Capture the cell that displays the provided text and extract its [X, Y] central coordinate. 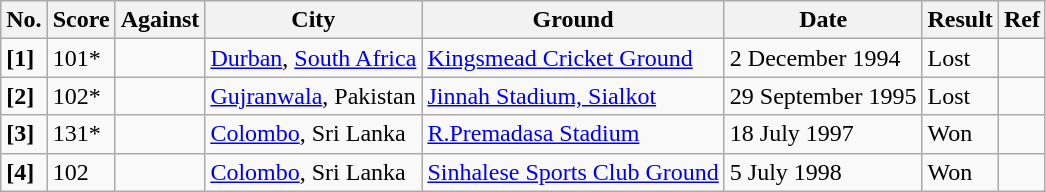
101* [81, 58]
18 July 1997 [823, 134]
[2] [24, 96]
[3] [24, 134]
Against [160, 20]
29 September 1995 [823, 96]
Kingsmead Cricket Ground [573, 58]
Gujranwala, Pakistan [314, 96]
2 December 1994 [823, 58]
102* [81, 96]
Date [823, 20]
131* [81, 134]
No. [24, 20]
[1] [24, 58]
[4] [24, 172]
Sinhalese Sports Club Ground [573, 172]
R.Premadasa Stadium [573, 134]
Ref [1022, 20]
Durban, South Africa [314, 58]
102 [81, 172]
City [314, 20]
Jinnah Stadium, Sialkot [573, 96]
5 July 1998 [823, 172]
Result [960, 20]
Ground [573, 20]
Score [81, 20]
